Pinpoint the cell where the given text exists, returning its [x, y] midpoint coordinate. 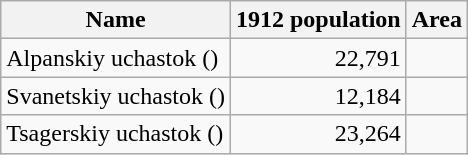
22,791 [318, 58]
Area [436, 20]
Name [116, 20]
1912 population [318, 20]
Svanetskiy uchastok () [116, 96]
23,264 [318, 134]
Alpanskiy uchastok () [116, 58]
12,184 [318, 96]
Tsagerskiy uchastok () [116, 134]
